Return [X, Y] of the center of cell containing provided text 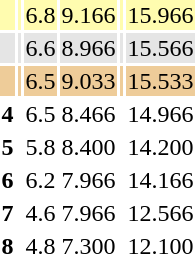
14.166 [160, 180]
9.166 [88, 15]
5 [8, 147]
6.8 [40, 15]
15.566 [160, 48]
8.400 [88, 147]
8.466 [88, 114]
5.8 [40, 147]
4 [8, 114]
4.6 [40, 213]
9.033 [88, 81]
12.566 [160, 213]
7 [8, 213]
15.966 [160, 15]
6.2 [40, 180]
6.6 [40, 48]
8.966 [88, 48]
15.533 [160, 81]
6 [8, 180]
14.200 [160, 147]
14.966 [160, 114]
